Identify which cell holds the provided text, then report its (x, y) central coordinate. 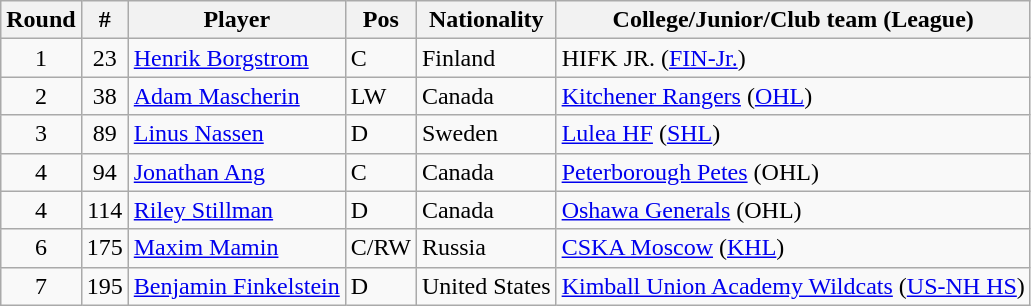
94 (104, 172)
Jonathan Ang (236, 172)
Maxim Mamin (236, 248)
Russia (486, 248)
6 (41, 248)
Adam Mascherin (236, 96)
Peterborough Petes (OHL) (793, 172)
3 (41, 134)
Round (41, 20)
38 (104, 96)
Henrik Borgstrom (236, 58)
United States (486, 286)
Kimball Union Academy Wildcats (US-NH HS) (793, 286)
23 (104, 58)
Kitchener Rangers (OHL) (793, 96)
7 (41, 286)
Pos (380, 20)
Player (236, 20)
Finland (486, 58)
175 (104, 248)
HIFK JR. (FIN-Jr.) (793, 58)
# (104, 20)
89 (104, 134)
Oshawa Generals (OHL) (793, 210)
Riley Stillman (236, 210)
Lulea HF (SHL) (793, 134)
CSKA Moscow (KHL) (793, 248)
2 (41, 96)
195 (104, 286)
114 (104, 210)
Nationality (486, 20)
C/RW (380, 248)
Sweden (486, 134)
1 (41, 58)
Linus Nassen (236, 134)
LW (380, 96)
Benjamin Finkelstein (236, 286)
College/Junior/Club team (League) (793, 20)
